Provide the (X, Y) coordinate of the cell's center where the given text is located.  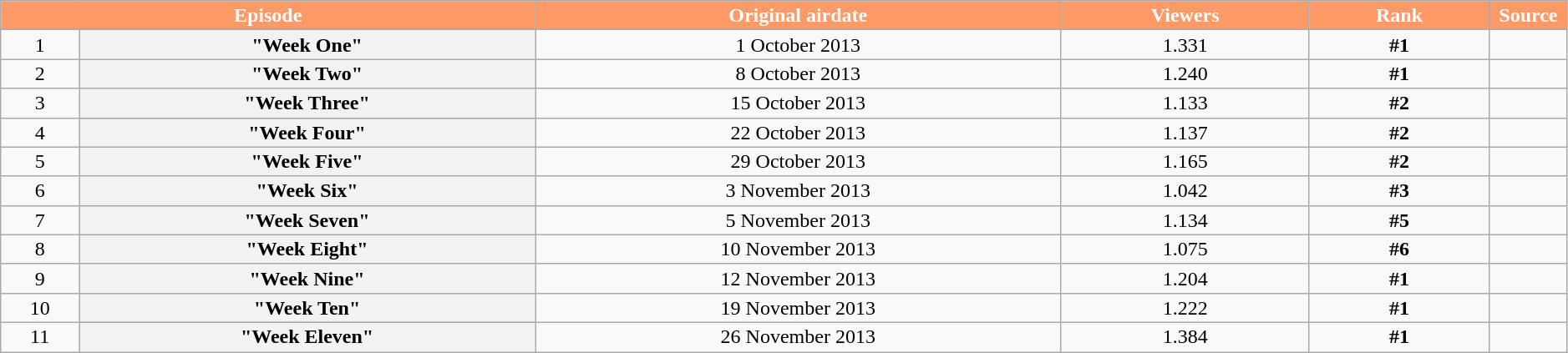
1.133 (1185, 103)
"Week Four" (307, 132)
9 (40, 279)
4 (40, 132)
"Week Three" (307, 103)
6 (40, 190)
19 November 2013 (799, 307)
1.134 (1185, 220)
10 November 2013 (799, 249)
1.222 (1185, 307)
12 November 2013 (799, 279)
7 (40, 220)
1.240 (1185, 73)
8 (40, 249)
11 (40, 337)
1.384 (1185, 337)
#3 (1398, 190)
1.075 (1185, 249)
"Week Nine" (307, 279)
"Week Five" (307, 162)
Episode (268, 15)
"Week Two" (307, 73)
3 November 2013 (799, 190)
10 (40, 307)
"Week Seven" (307, 220)
"Week Eight" (307, 249)
22 October 2013 (799, 132)
"Week Ten" (307, 307)
5 (40, 162)
1.137 (1185, 132)
1.331 (1185, 45)
1 (40, 45)
15 October 2013 (799, 103)
Rank (1398, 15)
8 October 2013 (799, 73)
29 October 2013 (799, 162)
Original airdate (799, 15)
2 (40, 73)
#5 (1398, 220)
1.042 (1185, 190)
3 (40, 103)
Source (1529, 15)
"Week One" (307, 45)
Viewers (1185, 15)
"Week Eleven" (307, 337)
1 October 2013 (799, 45)
#6 (1398, 249)
26 November 2013 (799, 337)
"Week Six" (307, 190)
1.165 (1185, 162)
5 November 2013 (799, 220)
1.204 (1185, 279)
